Scan for the cell matching the given text and deliver its (X, Y) coordinate at center. 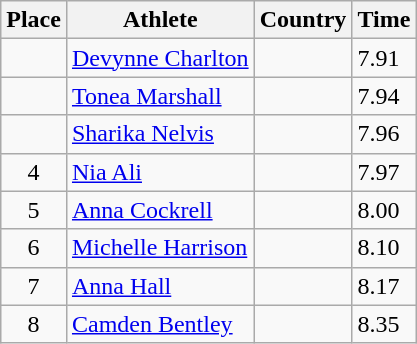
Devynne Charlton (160, 58)
8.35 (384, 324)
5 (34, 210)
8.00 (384, 210)
7.97 (384, 172)
Anna Hall (160, 286)
8.17 (384, 286)
Tonea Marshall (160, 96)
7.91 (384, 58)
8.10 (384, 248)
Sharika Nelvis (160, 134)
Athlete (160, 20)
Anna Cockrell (160, 210)
Time (384, 20)
Country (303, 20)
8 (34, 324)
4 (34, 172)
Place (34, 20)
6 (34, 248)
7 (34, 286)
Camden Bentley (160, 324)
Nia Ali (160, 172)
7.96 (384, 134)
Michelle Harrison (160, 248)
7.94 (384, 96)
